Search for the cell housing the specified text and yield its (X, Y) center coordinate. 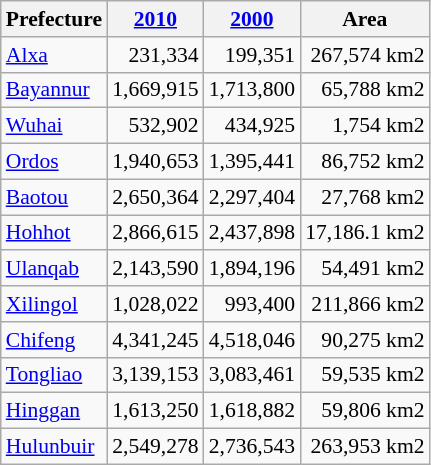
Hulunbuir (54, 447)
Ordos (54, 162)
Ulanqab (54, 269)
1,395,441 (252, 162)
2000 (252, 19)
Bayannur (54, 90)
3,083,461 (252, 375)
1,028,022 (155, 304)
1,940,653 (155, 162)
65,788 km2 (364, 90)
4,518,046 (252, 340)
2,143,590 (155, 269)
211,866 km2 (364, 304)
2,866,615 (155, 233)
1,669,915 (155, 90)
3,139,153 (155, 375)
Hohhot (54, 233)
59,806 km2 (364, 411)
4,341,245 (155, 340)
2,650,364 (155, 197)
Xilingol (54, 304)
1,713,800 (252, 90)
1,613,250 (155, 411)
Chifeng (54, 340)
Wuhai (54, 126)
231,334 (155, 55)
993,400 (252, 304)
434,925 (252, 126)
532,902 (155, 126)
Tongliao (54, 375)
86,752 km2 (364, 162)
263,953 km2 (364, 447)
1,754 km2 (364, 126)
Prefecture (54, 19)
2010 (155, 19)
Alxa (54, 55)
1,618,882 (252, 411)
2,297,404 (252, 197)
90,275 km2 (364, 340)
2,549,278 (155, 447)
59,535 km2 (364, 375)
199,351 (252, 55)
2,437,898 (252, 233)
27,768 km2 (364, 197)
1,894,196 (252, 269)
54,491 km2 (364, 269)
17,186.1 km2 (364, 233)
2,736,543 (252, 447)
Baotou (54, 197)
Hinggan (54, 411)
267,574 km2 (364, 55)
Area (364, 19)
